Output the [x, y] coordinate of the center of the cell containing the given text.  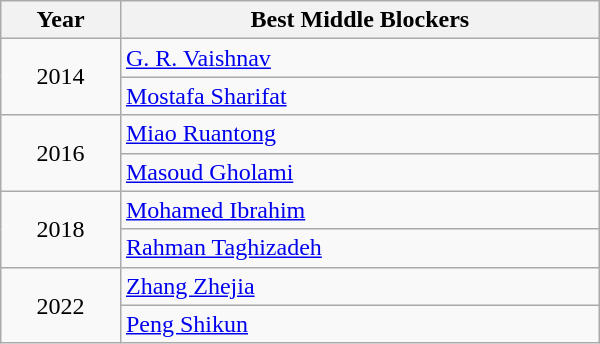
Zhang Zhejia [360, 286]
Year [61, 20]
Rahman Taghizadeh [360, 248]
2022 [61, 305]
Best Middle Blockers [360, 20]
2014 [61, 77]
Mohamed Ibrahim [360, 210]
2018 [61, 229]
G. R. Vaishnav [360, 58]
Miao Ruantong [360, 134]
2016 [61, 153]
Peng Shikun [360, 324]
Masoud Gholami [360, 172]
Mostafa Sharifat [360, 96]
